Return [X, Y] of the center of cell containing provided text 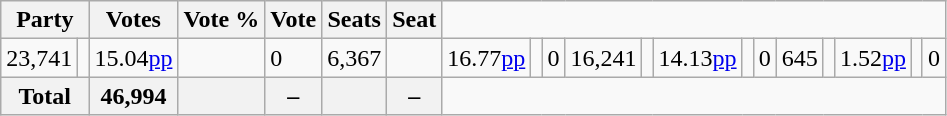
14.13pp [698, 58]
6,367 [354, 58]
Vote [294, 20]
Seats [354, 20]
46,994 [134, 96]
16,241 [604, 58]
Total [45, 96]
Votes [134, 20]
645 [800, 58]
Vote % [222, 20]
16.77pp [486, 58]
Party [45, 20]
15.04pp [134, 58]
Seat [414, 20]
1.52pp [872, 58]
23,741 [40, 58]
